Provide the [x, y] coordinate of the cell's center where the given text is located.  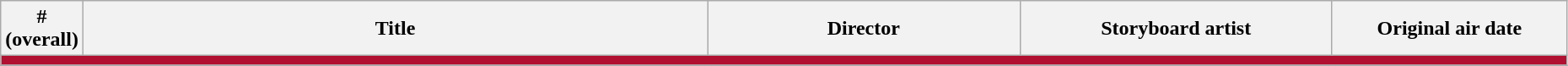
Title [395, 29]
Storyboard artist [1176, 29]
#(overall) [42, 29]
Director [864, 29]
Original air date [1449, 29]
